Locate the cell with the specified text and output its [X, Y] center coordinate. 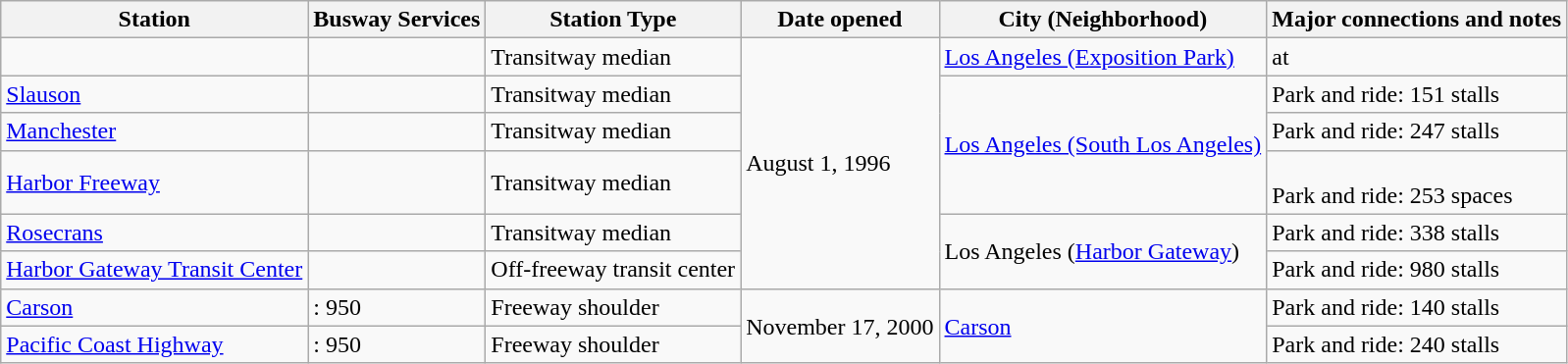
Off-freeway transit center [613, 270]
Los Angeles (South Los Angeles) [1103, 145]
Major connections and notes [1417, 20]
Los Angeles (Harbor Gateway) [1103, 251]
Park and ride: 247 stalls [1417, 131]
Park and ride: 240 stalls [1417, 344]
at [1417, 57]
Station [155, 20]
August 1, 1996 [840, 163]
Park and ride: 338 stalls [1417, 233]
Pacific Coast Highway [155, 344]
Rosecrans [155, 233]
Park and ride: 140 stalls [1417, 307]
Station Type [613, 20]
Los Angeles (Exposition Park) [1103, 57]
Busway Services [396, 20]
Manchester [155, 131]
Harbor Gateway Transit Center [155, 270]
Date opened [840, 20]
November 17, 2000 [840, 326]
Harbor Freeway [155, 182]
Slauson [155, 94]
Park and ride: 980 stalls [1417, 270]
Park and ride: 253 spaces [1417, 182]
City (Neighborhood) [1103, 20]
Park and ride: 151 stalls [1417, 94]
